Provide the (X, Y) coordinate of the cell's center where the given text is located.  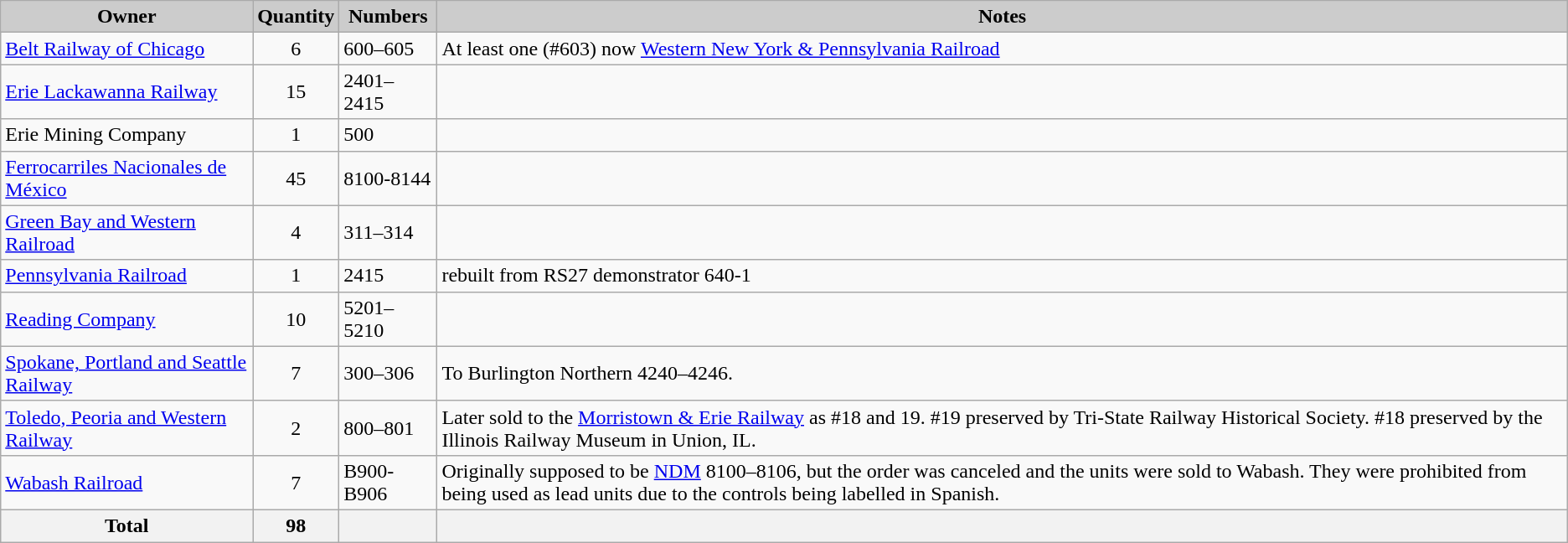
Notes (1002, 17)
10 (297, 318)
Numbers (389, 17)
4 (297, 233)
300–306 (389, 374)
311–314 (389, 233)
B900-B906 (389, 483)
45 (297, 178)
Total (127, 525)
600–605 (389, 49)
Wabash Railroad (127, 483)
6 (297, 49)
Toledo, Peoria and Western Railway (127, 427)
Reading Company (127, 318)
2 (297, 427)
Quantity (297, 17)
Ferrocarriles Nacionales de México (127, 178)
500 (389, 135)
Green Bay and Western Railroad (127, 233)
Erie Lackawanna Railway (127, 92)
rebuilt from RS27 demonstrator 640-1 (1002, 276)
8100-8144 (389, 178)
Pennsylvania Railroad (127, 276)
2415 (389, 276)
At least one (#603) now Western New York & Pennsylvania Railroad (1002, 49)
800–801 (389, 427)
15 (297, 92)
Erie Mining Company (127, 135)
Spokane, Portland and Seattle Railway (127, 374)
Owner (127, 17)
2401–2415 (389, 92)
To Burlington Northern 4240–4246. (1002, 374)
5201–5210 (389, 318)
98 (297, 525)
Belt Railway of Chicago (127, 49)
